For the text-containing cell, return its midpoint in [x, y] coordinate format. 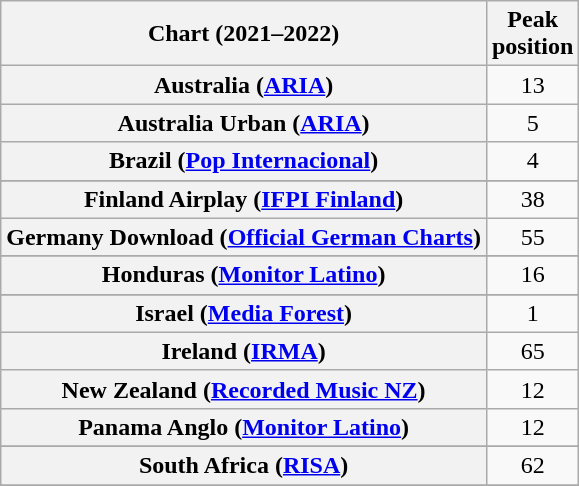
1 [532, 313]
62 [532, 465]
Australia (ARIA) [244, 85]
Israel (Media Forest) [244, 313]
Germany Download (Official German Charts) [244, 237]
Brazil (Pop Internacional) [244, 161]
Finland Airplay (IFPI Finland) [244, 199]
Australia Urban (ARIA) [244, 123]
38 [532, 199]
Ireland (IRMA) [244, 351]
Peakposition [532, 34]
13 [532, 85]
65 [532, 351]
Honduras (Monitor Latino) [244, 275]
16 [532, 275]
Chart (2021–2022) [244, 34]
New Zealand (Recorded Music NZ) [244, 389]
5 [532, 123]
55 [532, 237]
Panama Anglo (Monitor Latino) [244, 427]
4 [532, 161]
South Africa (RISA) [244, 465]
